Capture the cell that displays the provided text and extract its [x, y] central coordinate. 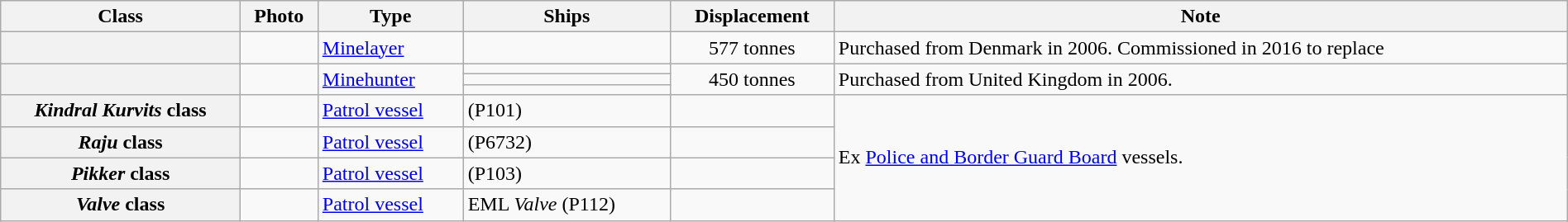
Ships [566, 17]
Minelayer [390, 48]
Pikker class [121, 173]
Valve class [121, 205]
Displacement [752, 17]
(P101) [566, 111]
Photo [279, 17]
Purchased from United Kingdom in 2006. [1201, 79]
Class [121, 17]
Raju class [121, 142]
Kindral Kurvits class [121, 111]
Type [390, 17]
450 tonnes [752, 79]
Purchased from Denmark in 2006. Commissioned in 2016 to replace [1201, 48]
Note [1201, 17]
(P6732) [566, 142]
EML Valve (P112) [566, 205]
(P103) [566, 173]
577 tonnes [752, 48]
Ex Police and Border Guard Board vessels. [1201, 158]
Minehunter [390, 79]
